Identify which cell holds the provided text, then report its [X, Y] central coordinate. 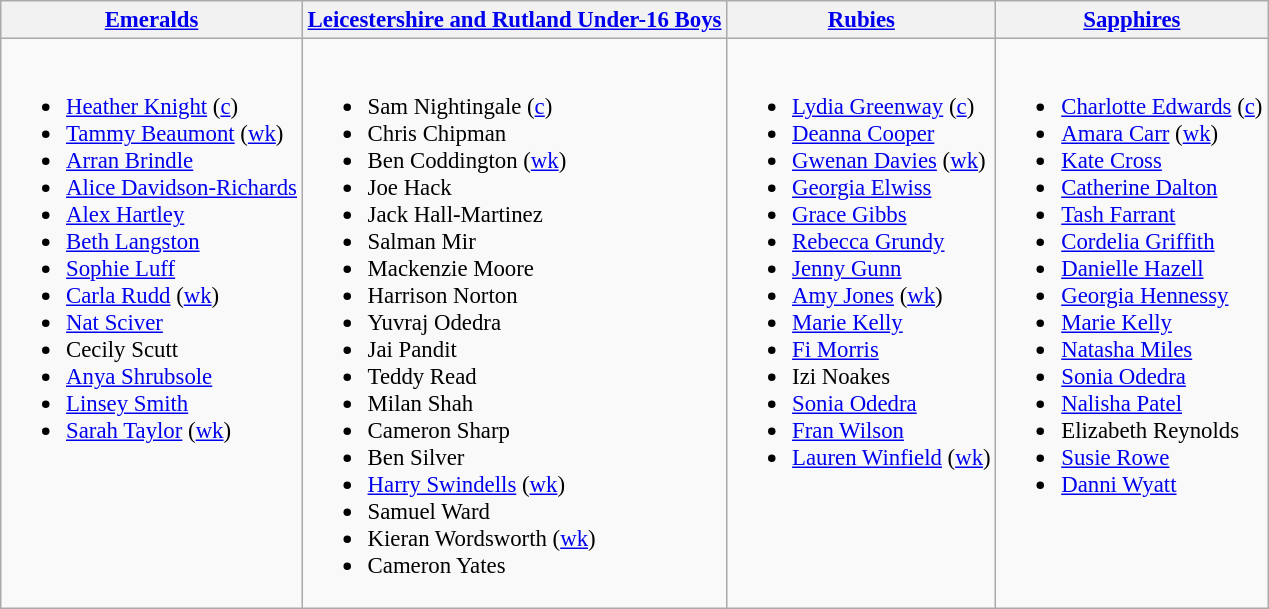
Sapphires [1132, 20]
Leicestershire and Rutland Under-16 Boys [514, 20]
Emeralds [152, 20]
Rubies [862, 20]
